Locate the cell with the specified text and output its [X, Y] center coordinate. 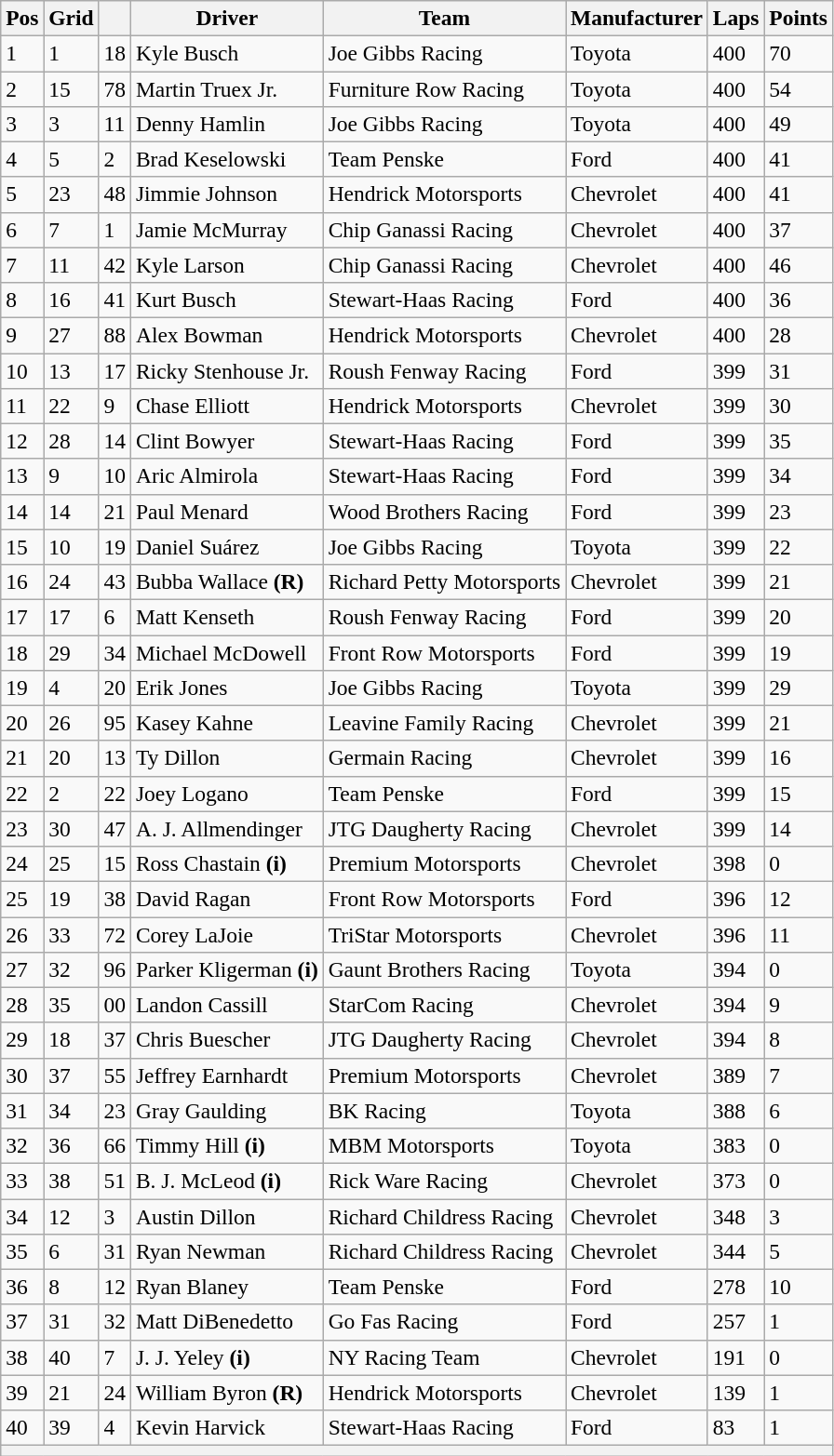
Laps [735, 18]
Paul Menard [227, 512]
Alex Bowman [227, 335]
A. J. Allmendinger [227, 829]
Jamie McMurray [227, 230]
Leavine Family Racing [444, 723]
Ross Chastain (i) [227, 863]
191 [735, 1357]
David Ragan [227, 899]
Jeffrey Earnhardt [227, 1075]
139 [735, 1393]
Team [444, 18]
Ryan Newman [227, 1251]
Germain Racing [444, 758]
Driver [227, 18]
Points [799, 18]
72 [114, 934]
42 [114, 265]
Ty Dillon [227, 758]
257 [735, 1322]
278 [735, 1287]
95 [114, 723]
88 [114, 335]
TriStar Motorsports [444, 934]
Go Fas Racing [444, 1322]
Martin Truex Jr. [227, 88]
William Byron (R) [227, 1393]
Erik Jones [227, 688]
389 [735, 1075]
Kyle Busch [227, 53]
Bubba Wallace (R) [227, 581]
388 [735, 1111]
00 [114, 1005]
MBM Motorsports [444, 1145]
Matt DiBenedetto [227, 1322]
Furniture Row Racing [444, 88]
Ricky Stenhouse Jr. [227, 370]
Richard Petty Motorsports [444, 581]
66 [114, 1145]
54 [799, 88]
Chris Buescher [227, 1040]
Aric Almirola [227, 476]
StarCom Racing [444, 1005]
Jimmie Johnson [227, 194]
Kurt Busch [227, 300]
51 [114, 1181]
BK Racing [444, 1111]
373 [735, 1181]
NY Racing Team [444, 1357]
J. J. Yeley (i) [227, 1357]
344 [735, 1251]
83 [735, 1427]
398 [735, 863]
Manufacturer [637, 18]
49 [799, 124]
Timmy Hill (i) [227, 1145]
Daniel Suárez [227, 547]
Joey Logano [227, 794]
Austin Dillon [227, 1216]
Chase Elliott [227, 406]
Kyle Larson [227, 265]
Brad Keselowski [227, 159]
Kevin Harvick [227, 1427]
Gray Gaulding [227, 1111]
Clint Bowyer [227, 441]
55 [114, 1075]
Kasey Kahne [227, 723]
B. J. McLeod (i) [227, 1181]
43 [114, 581]
Wood Brothers Racing [444, 512]
Gaunt Brothers Racing [444, 969]
348 [735, 1216]
Corey LaJoie [227, 934]
Michael McDowell [227, 652]
Ryan Blaney [227, 1287]
Grid [71, 18]
Parker Kligerman (i) [227, 969]
Landon Cassill [227, 1005]
47 [114, 829]
Rick Ware Racing [444, 1181]
46 [799, 265]
70 [799, 53]
383 [735, 1145]
Denny Hamlin [227, 124]
48 [114, 194]
96 [114, 969]
Pos [22, 18]
78 [114, 88]
Matt Kenseth [227, 617]
